Return [X, Y] of the center of cell containing provided text 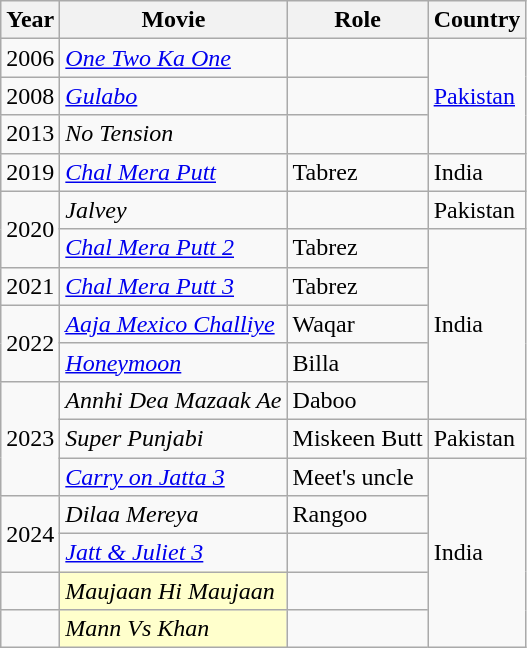
Waqar [358, 324]
2006 [30, 58]
Annhi Dea Mazaak Ae [174, 400]
Meet's uncle [358, 477]
2021 [30, 286]
Movie [174, 20]
Rangoo [358, 515]
2023 [30, 438]
Jalvey [174, 210]
Gulabo [174, 96]
2019 [30, 172]
2013 [30, 134]
No Tension [174, 134]
Chal Mera Putt 2 [174, 248]
Super Punjabi [174, 438]
Aaja Mexico Challiye [174, 324]
Country [477, 20]
Miskeen Butt [358, 438]
Mann Vs Khan [174, 629]
2020 [30, 229]
Honeymoon [174, 362]
One Two Ka One [174, 58]
Jatt & Juliet 3 [174, 553]
Chal Mera Putt 3 [174, 286]
Dilaa Mereya [174, 515]
2022 [30, 343]
2024 [30, 534]
Maujaan Hi Maujaan [174, 591]
Billa [358, 362]
Role [358, 20]
Carry on Jatta 3 [174, 477]
Daboo [358, 400]
Year [30, 20]
2008 [30, 96]
Chal Mera Putt [174, 172]
